Pinpoint the cell where the given text exists, returning its [X, Y] midpoint coordinate. 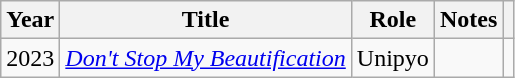
Role [392, 20]
Notes [468, 20]
Don't Stop My Beautification [206, 58]
Unipyo [392, 58]
Title [206, 20]
Year [30, 20]
2023 [30, 58]
